Pinpoint the cell where the given text exists, returning its [x, y] midpoint coordinate. 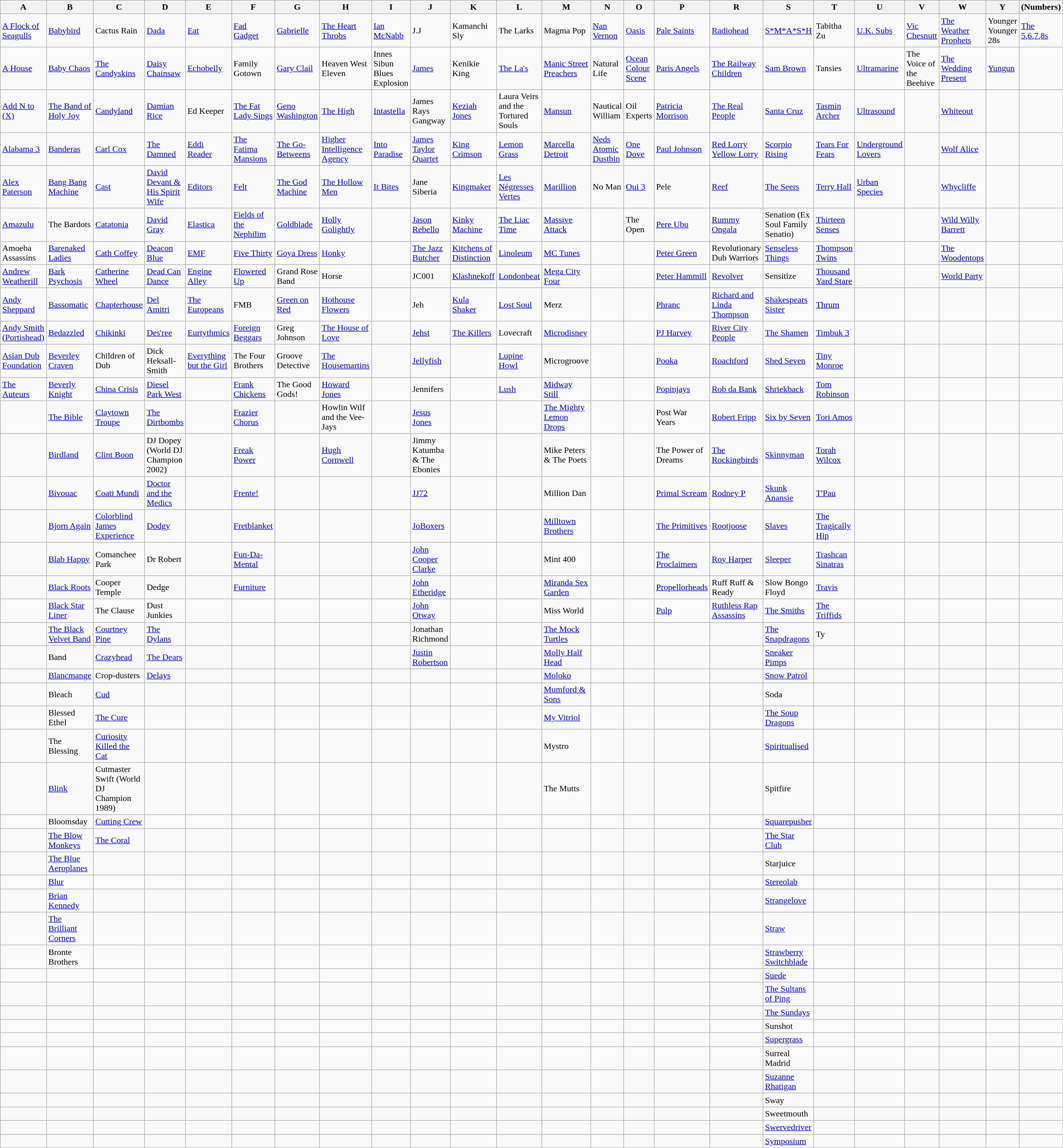
Lemon Grass [519, 149]
Spitfire [788, 788]
Six by Seven [788, 417]
The High [346, 111]
Jonathan Richmond [431, 634]
G [297, 7]
The Fatima Mansions [253, 149]
Shed Seven [788, 361]
The Mighty Lemon Drops [566, 417]
Dead Can Dance [165, 276]
Richard and Linda Thompson [736, 304]
The Dears [165, 657]
Five Thirty [253, 253]
F [253, 7]
Whycliffe [963, 187]
Tears For Fears [834, 149]
Innes Sibun Blues Explosion [391, 68]
Shakespears Sister [788, 304]
The Soup Dragons [788, 718]
Frank Chickens [253, 389]
Goya Dress [297, 253]
Milltown Brothers [566, 526]
S [788, 7]
The Hollow Men [346, 187]
The Coral [119, 840]
Jane Siberia [431, 187]
The Four Brothers [253, 361]
Deacon Blue [165, 253]
Dodgy [165, 526]
Linoleum [519, 253]
I [391, 7]
Coati Mundi [119, 493]
Spiritualised [788, 746]
Wild Willy Barrett [963, 225]
Claytown Troupe [119, 417]
The Seers [788, 187]
Roachford [736, 361]
Alabama 3 [23, 149]
Andy Smith (Portishead) [23, 332]
Laura Veirs and the Tortured Souls [519, 111]
Sleeper [788, 559]
Keziah Jones [474, 111]
Jesus Jones [431, 417]
Bark Psychosis [70, 276]
Ocean Colour Scene [639, 68]
Daisy Chainsaw [165, 68]
The Go-Betweens [297, 149]
Urban Species [880, 187]
T'Pau [834, 493]
Flowered Up [253, 276]
Skinnyman [788, 455]
Echobelly [209, 68]
The Killers [474, 332]
The Rockingbirds [736, 455]
The Liac Time [519, 225]
Frazier Chorus [253, 417]
W [963, 7]
Surreal Madrid [788, 1058]
James [431, 68]
Frente! [253, 493]
Slow Bongo Floyd [788, 587]
Manic Street Preachers [566, 68]
Candyland [119, 111]
John Cooper Clarke [431, 559]
Intastella [391, 111]
Revolver [736, 276]
Swervedriver [788, 1127]
The Auteurs [23, 389]
The Jazz Butcher [431, 253]
Blessed Ethel [70, 718]
Pooka [682, 361]
N [607, 7]
Catatonia [119, 225]
Geno Washington [297, 111]
The 5,6,7,8s [1041, 31]
Blink [70, 788]
Everything but the Girl [209, 361]
Million Dan [566, 493]
Dick Heksall-Smith [165, 361]
Miranda Sex Garden [566, 587]
Beverly Knight [70, 389]
Lush [519, 389]
Bedazzled [70, 332]
C [119, 7]
Miss World [566, 611]
Microgroove [566, 361]
Baby Chaos [70, 68]
J.J [431, 31]
Clint Boon [119, 455]
Jehst [431, 332]
Thirteen Senses [834, 225]
Les Négresses Vertes [519, 187]
Cutmaster Swift (World DJ Champion 1989) [119, 788]
Jennifers [431, 389]
Robert Fripp [736, 417]
Sneaker Pimps [788, 657]
Soda [788, 694]
Dr Robert [165, 559]
Bassomatic [70, 304]
Skunk Anansie [788, 493]
Dust Junkies [165, 611]
The Triffids [834, 611]
Peter Green [682, 253]
Banderas [70, 149]
Tori Amos [834, 417]
Neds Atomic Dustbin [607, 149]
Kingmaker [474, 187]
Reef [736, 187]
The Proclaimers [682, 559]
Cath Coffey [119, 253]
Oil Experts [639, 111]
A Flock of Seagulls [23, 31]
Green on Red [297, 304]
L [519, 7]
EMF [209, 253]
Dedge [165, 587]
Des'ree [165, 332]
Mumford & Sons [566, 694]
Popinjays [682, 389]
Midway Still [566, 389]
Starjuice [788, 863]
Primal Scream [682, 493]
Alex Paterson [23, 187]
Senation (Ex Soul Family Senatio) [788, 225]
Family Gotown [253, 68]
Trashcan Sinatras [834, 559]
Fad Gadget [253, 31]
Justin Robertson [431, 657]
Furniture [253, 587]
Ruthless Rap Assassins [736, 611]
Kula Shaker [474, 304]
Freak Power [253, 455]
James Taylor Quartet [431, 149]
Amazulu [23, 225]
It Bites [391, 187]
Band [70, 657]
Gary Clail [297, 68]
Londonbeat [519, 276]
Santa Cruz [788, 111]
A [23, 7]
Goldblade [297, 225]
U.K. Subs [880, 31]
Pulp [682, 611]
Delays [165, 676]
Kinky Machine [474, 225]
(Numbers) [1041, 7]
Grand Rose Band [297, 276]
The Star Club [788, 840]
Groove Detective [297, 361]
Heaven West Eleven [346, 68]
The Damned [165, 149]
Peter Hammill [682, 276]
Blancmange [70, 676]
Hugh Cornwell [346, 455]
Curiosity Killed the Cat [119, 746]
Howard Jones [346, 389]
Lovecraft [519, 332]
Ed Keeper [209, 111]
Holly Golightly [346, 225]
The Dylans [165, 634]
Rootjoose [736, 526]
Eurtythmics [209, 332]
China Crisis [119, 389]
The Europeans [209, 304]
The Larks [519, 31]
The Brilliant Corners [70, 929]
The Clause [119, 611]
Moloko [566, 676]
Post War Years [682, 417]
River City People [736, 332]
Doctor and the Medics [165, 493]
Whiteout [963, 111]
Ian McNabb [391, 31]
Oasis [639, 31]
The Weather Prophets [963, 31]
Strawberry Switchblade [788, 957]
Magma Pop [566, 31]
Higher Intelligence Agency [346, 149]
The Railway Children [736, 68]
The Mock Turtles [566, 634]
John Otway [431, 611]
The La's [519, 68]
Paul Johnson [682, 149]
Thousand Yard Stare [834, 276]
O [639, 7]
Beverley Craven [70, 361]
Dada [165, 31]
Birdland [70, 455]
My Vitriol [566, 718]
J [431, 7]
Chikinki [119, 332]
Terry Hall [834, 187]
MC Tunes [566, 253]
Molly Half Head [566, 657]
Sweetmouth [788, 1114]
Straw [788, 929]
Elastica [209, 225]
Shriekback [788, 389]
Symposium [788, 1141]
King Crimson [474, 149]
K [474, 7]
Tom Robinson [834, 389]
One Dove [639, 149]
Pere Ubu [682, 225]
Suzanne Rhatigan [788, 1082]
The Blessing [70, 746]
Colorblind James Experience [119, 526]
Tiny Monroe [834, 361]
Asian Dub Foundation [23, 361]
Cooper Temple [119, 587]
The Blow Monkeys [70, 840]
Kamanchi Sly [474, 31]
Supergrass [788, 1040]
Mansun [566, 111]
The Candyskins [119, 68]
Klashnekoff [474, 276]
S*M*A*S*H [788, 31]
Kenikie King [474, 68]
Bang Bang Machine [70, 187]
Timbuk 3 [834, 332]
Bloomsday [70, 821]
Add N to (X) [23, 111]
World Party [963, 276]
Pele [682, 187]
David Gray [165, 225]
H [346, 7]
John Etheridge [431, 587]
The Snapdragons [788, 634]
The Heart Throbs [346, 31]
Oui 3 [639, 187]
Lupine Howl [519, 361]
The House of Love [346, 332]
Into Paradise [391, 149]
FMB [253, 304]
Crazyhead [119, 657]
JoBoxers [431, 526]
Lost Soul [519, 304]
Cutting Crew [119, 821]
Eddi Reader [209, 149]
The Tragically Hip [834, 526]
Jason Rebello [431, 225]
Underground Lovers [880, 149]
Carl Cox [119, 149]
Snow Patrol [788, 676]
Bleach [70, 694]
Yungun [1003, 68]
Brian Kennedy [70, 901]
Younger Younger 28s [1003, 31]
The Woodentops [963, 253]
Greg Johnson [297, 332]
The Bible [70, 417]
Cactus Rain [119, 31]
Natural Life [607, 68]
Andrew Weatherill [23, 276]
Rummy Ongala [736, 225]
Horse [346, 276]
The Real People [736, 111]
DJ Dopey (World DJ Champion 2002) [165, 455]
The Black Velvet Band [70, 634]
The Fat Lady Sings [253, 111]
Editors [209, 187]
The Smiths [788, 611]
The Housemartins [346, 361]
Foreign Beggars [253, 332]
Black Roots [70, 587]
Slaves [788, 526]
James Rays Gangway [431, 111]
Amoeba Assassins [23, 253]
The Good Gods! [297, 389]
Engine Alley [209, 276]
Radiohead [736, 31]
Strangelove [788, 901]
Wolf Alice [963, 149]
Comanchee Park [119, 559]
Cast [119, 187]
Babybird [70, 31]
Thompson Twins [834, 253]
Fun-Da-Mental [253, 559]
Catherine Wheel [119, 276]
Stereolab [788, 882]
T [834, 7]
Barenaked Ladies [70, 253]
The Cure [119, 718]
B [70, 7]
Nan Vernon [607, 31]
Black Star Liner [70, 611]
Nautical William [607, 111]
Sunshot [788, 1026]
The God Machine [297, 187]
The Open [639, 225]
Ultrasound [880, 111]
PJ Harvey [682, 332]
Blur [70, 882]
Fretblanket [253, 526]
Howlin Wilf and the Vee-Jays [346, 417]
The Sultans of Ping [788, 994]
Patricia Morrison [682, 111]
Ty [834, 634]
M [566, 7]
JJ72 [431, 493]
Suede [788, 975]
Sway [788, 1100]
Jeh [431, 304]
Merz [566, 304]
Damian Rice [165, 111]
Sam Brown [788, 68]
Del Amitri [165, 304]
Travis [834, 587]
The Voice of the Beehive [922, 68]
Diesel Park West [165, 389]
Gabrielle [297, 31]
Thrum [834, 304]
The Wedding Present [963, 68]
The Shamen [788, 332]
Hothouse Flowers [346, 304]
Jimmy Katumba & The Ebonies [431, 455]
David Devant & His Spirit Wife [165, 187]
Bivouac [70, 493]
Phranc [682, 304]
Marillion [566, 187]
Propellorheads [682, 587]
Marcella Detroit [566, 149]
Sensitize [788, 276]
A House [23, 68]
Ruff Ruff & Ready [736, 587]
Ultramarine [880, 68]
Pale Saints [682, 31]
The Mutts [566, 788]
Courtney Pine [119, 634]
Rodney P [736, 493]
Fields of the Nephilim [253, 225]
The Blue Aeroplanes [70, 863]
No Man [607, 187]
Blab Happy [70, 559]
The Bardots [70, 225]
P [682, 7]
Revolutionary Dub Warriors [736, 253]
Tansies [834, 68]
Tasmin Archer [834, 111]
D [165, 7]
Cud [119, 694]
The Sundays [788, 1012]
Felt [253, 187]
The Band of Holy Joy [70, 111]
V [922, 7]
Bjorn Again [70, 526]
Andy Sheppard [23, 304]
Y [1003, 7]
JC001 [431, 276]
E [209, 7]
Eat [209, 31]
The Power of Dreams [682, 455]
Crop-dusters [119, 676]
Scorpio Rising [788, 149]
Vic Chesnutt [922, 31]
Children of Dub [119, 361]
Chapterhouse [119, 304]
The Dirtbombs [165, 417]
Tabitha Zu [834, 31]
Squarepusher [788, 821]
Mega City Four [566, 276]
Senseless Things [788, 253]
Kitchens of Distinction [474, 253]
U [880, 7]
Massive Attack [566, 225]
Torah Wilcox [834, 455]
Mint 400 [566, 559]
R [736, 7]
Mike Peters & The Poets [566, 455]
Honky [346, 253]
Jellyfish [431, 361]
The Primitives [682, 526]
Roy Harper [736, 559]
Red Lorry Yellow Lorry [736, 149]
Bronte Brothers [70, 957]
Paris Angels [682, 68]
Microdisney [566, 332]
Mystro [566, 746]
Rob da Bank [736, 389]
